Detect which cell encompasses the target text, then output its (X, Y) center coordinate. 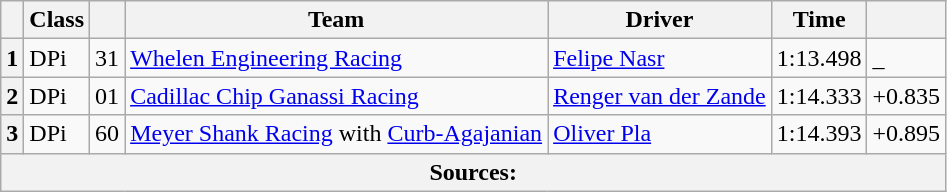
2 (12, 96)
Renger van der Zande (660, 96)
3 (12, 134)
60 (108, 134)
_ (906, 58)
01 (108, 96)
Whelen Engineering Racing (336, 58)
Cadillac Chip Ganassi Racing (336, 96)
Oliver Pla (660, 134)
31 (108, 58)
Felipe Nasr (660, 58)
Meyer Shank Racing with Curb-Agajanian (336, 134)
Team (336, 20)
1:13.498 (819, 58)
1 (12, 58)
Sources: (474, 172)
1:14.393 (819, 134)
Driver (660, 20)
1:14.333 (819, 96)
+0.895 (906, 134)
Time (819, 20)
Class (57, 20)
+0.835 (906, 96)
